Extract the [X, Y] coordinate from the center of the cell holding the provided text.  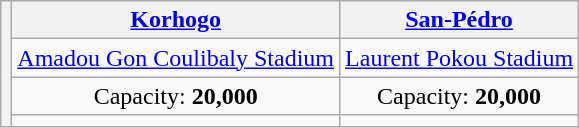
Korhogo [176, 20]
Laurent Pokou Stadium [460, 58]
Amadou Gon Coulibaly Stadium [176, 58]
San-Pédro [460, 20]
